Search for the cell housing the specified text and yield its (X, Y) center coordinate. 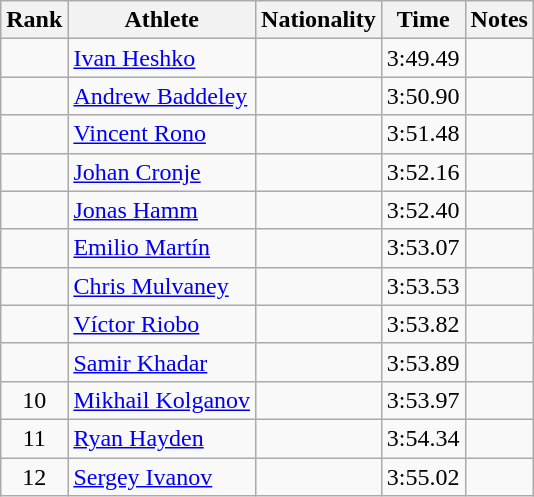
Víctor Riobo (162, 324)
10 (34, 400)
11 (34, 438)
3:55.02 (423, 477)
Time (423, 20)
12 (34, 477)
Sergey Ivanov (162, 477)
3:53.97 (423, 400)
Rank (34, 20)
Ivan Heshko (162, 58)
3:54.34 (423, 438)
3:49.49 (423, 58)
Emilio Martín (162, 248)
Athlete (162, 20)
Nationality (319, 20)
3:52.16 (423, 172)
3:51.48 (423, 134)
Mikhail Kolganov (162, 400)
Jonas Hamm (162, 210)
3:53.89 (423, 362)
Notes (499, 20)
Andrew Baddeley (162, 96)
3:52.40 (423, 210)
Ryan Hayden (162, 438)
Samir Khadar (162, 362)
Vincent Rono (162, 134)
3:53.82 (423, 324)
Johan Cronje (162, 172)
Chris Mulvaney (162, 286)
3:53.07 (423, 248)
3:50.90 (423, 96)
3:53.53 (423, 286)
